Capture the cell that displays the provided text and extract its [X, Y] central coordinate. 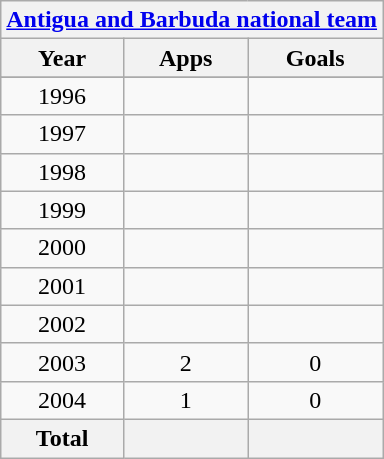
Apps [185, 58]
Goals [316, 58]
1999 [62, 210]
2000 [62, 248]
2001 [62, 286]
2004 [62, 400]
1 [185, 400]
1996 [62, 96]
Antigua and Barbuda national team [192, 20]
Year [62, 58]
2003 [62, 362]
Total [62, 438]
1998 [62, 172]
2002 [62, 324]
2 [185, 362]
1997 [62, 134]
